Return the [x, y] coordinate for the center point of the cell that contains the specified text.  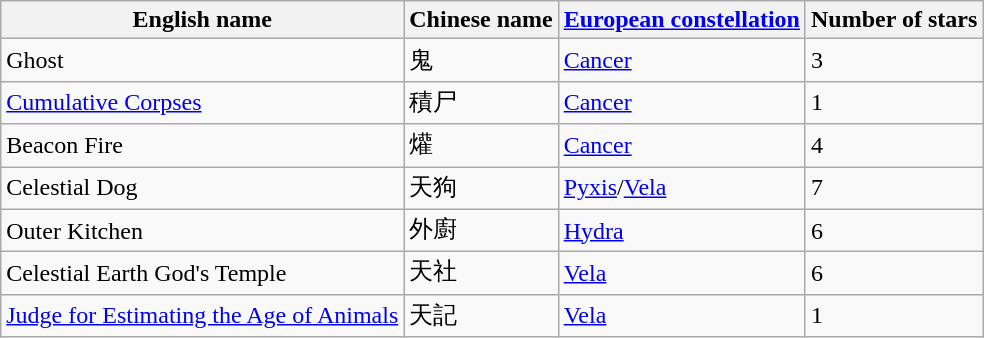
天狗 [481, 188]
Ghost [202, 60]
Hydra [682, 230]
Beacon Fire [202, 146]
European constellation [682, 20]
爟 [481, 146]
積尸 [481, 102]
外廚 [481, 230]
天記 [481, 316]
Number of stars [894, 20]
天社 [481, 274]
7 [894, 188]
Celestial Dog [202, 188]
3 [894, 60]
English name [202, 20]
Judge for Estimating the Age of Animals [202, 316]
Chinese name [481, 20]
鬼 [481, 60]
Outer Kitchen [202, 230]
Pyxis/Vela [682, 188]
4 [894, 146]
Celestial Earth God's Temple [202, 274]
Cumulative Corpses [202, 102]
